Identify which cell holds the provided text, then report its (x, y) central coordinate. 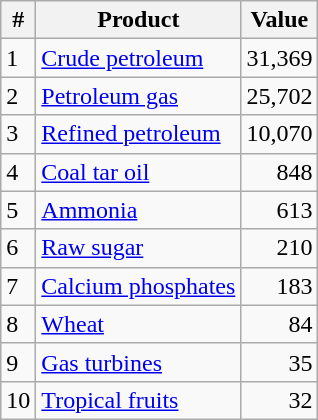
84 (280, 324)
31,369 (280, 58)
6 (18, 248)
10 (18, 400)
8 (18, 324)
Tropical fruits (138, 400)
Value (280, 20)
9 (18, 362)
5 (18, 210)
Refined petroleum (138, 134)
848 (280, 172)
2 (18, 96)
3 (18, 134)
Ammonia (138, 210)
Coal tar oil (138, 172)
Product (138, 20)
32 (280, 400)
Raw sugar (138, 248)
7 (18, 286)
Wheat (138, 324)
35 (280, 362)
183 (280, 286)
Gas turbines (138, 362)
613 (280, 210)
25,702 (280, 96)
Petroleum gas (138, 96)
4 (18, 172)
Calcium phosphates (138, 286)
10,070 (280, 134)
Crude petroleum (138, 58)
1 (18, 58)
# (18, 20)
210 (280, 248)
